For the text-containing cell, return its midpoint in [x, y] coordinate format. 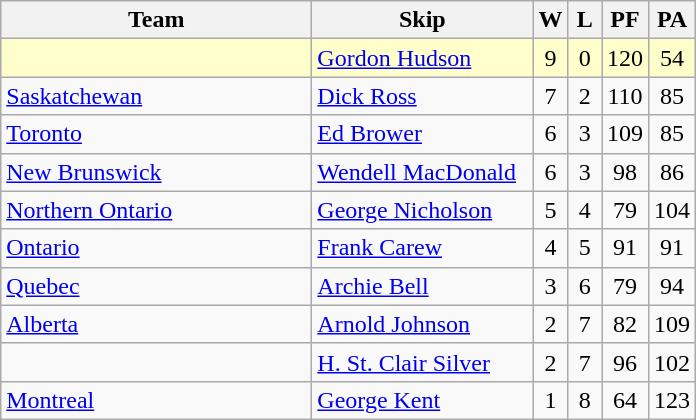
George Nicholson [422, 210]
Wendell MacDonald [422, 172]
0 [585, 58]
104 [672, 210]
Alberta [156, 324]
120 [626, 58]
L [585, 20]
54 [672, 58]
82 [626, 324]
1 [550, 400]
9 [550, 58]
Skip [422, 20]
8 [585, 400]
Archie Bell [422, 286]
Quebec [156, 286]
H. St. Clair Silver [422, 362]
86 [672, 172]
94 [672, 286]
New Brunswick [156, 172]
Frank Carew [422, 248]
W [550, 20]
Dick Ross [422, 96]
George Kent [422, 400]
Gordon Hudson [422, 58]
64 [626, 400]
123 [672, 400]
Ed Brower [422, 134]
Saskatchewan [156, 96]
Montreal [156, 400]
Northern Ontario [156, 210]
96 [626, 362]
Toronto [156, 134]
PA [672, 20]
110 [626, 96]
Team [156, 20]
102 [672, 362]
PF [626, 20]
Ontario [156, 248]
Arnold Johnson [422, 324]
98 [626, 172]
